Return (x, y) of the center of cell containing provided text 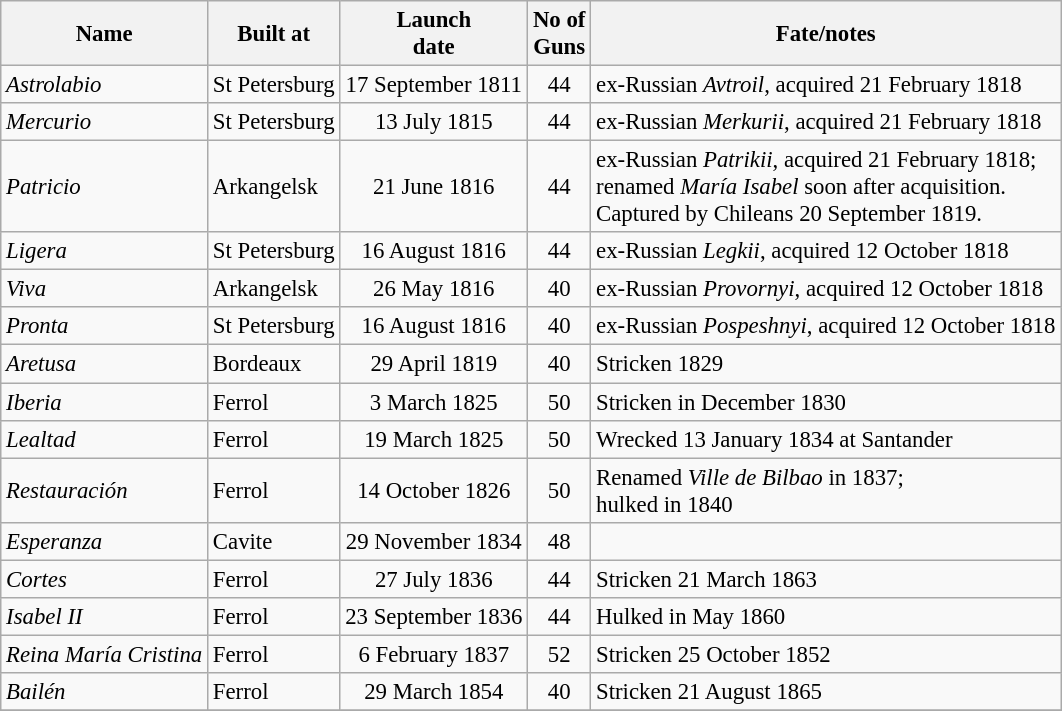
Stricken 1829 (826, 364)
Wrecked 13 January 1834 at Santander (826, 439)
17 September 1811 (434, 85)
Cortes (104, 579)
Isabel II (104, 617)
Lealtad (104, 439)
Esperanza (104, 541)
Bordeaux (274, 364)
Stricken 25 October 1852 (826, 654)
ex-Russian Legkii, acquired 12 October 1818 (826, 251)
48 (560, 541)
Reina María Cristina (104, 654)
No ofGuns (560, 34)
Aretusa (104, 364)
52 (560, 654)
ex-Russian Patrikii, acquired 21 February 1818; renamed María Isabel soon after acquisition. Captured by Chileans 20 September 1819. (826, 187)
13 July 1815 (434, 122)
29 April 1819 (434, 364)
Patricio (104, 187)
Restauración (104, 490)
Hulked in May 1860 (826, 617)
Stricken in December 1830 (826, 402)
Stricken 21 August 1865 (826, 692)
3 March 1825 (434, 402)
ex-Russian Provornyi, acquired 12 October 1818 (826, 289)
ex-Russian Avtroil, acquired 21 February 1818 (826, 85)
Bailén (104, 692)
ex-Russian Merkurii, acquired 21 February 1818 (826, 122)
26 May 1816 (434, 289)
Pronta (104, 327)
Built at (274, 34)
Ligera (104, 251)
Iberia (104, 402)
19 March 1825 (434, 439)
14 October 1826 (434, 490)
ex-Russian Pospeshnyi, acquired 12 October 1818 (826, 327)
Launchdate (434, 34)
Viva (104, 289)
21 June 1816 (434, 187)
Stricken 21 March 1863 (826, 579)
29 March 1854 (434, 692)
Mercurio (104, 122)
Astrolabio (104, 85)
27 July 1836 (434, 579)
Fate/notes (826, 34)
Cavite (274, 541)
29 November 1834 (434, 541)
Name (104, 34)
23 September 1836 (434, 617)
Renamed Ville de Bilbao in 1837;hulked in 1840 (826, 490)
6 February 1837 (434, 654)
